Scan for the cell matching the given text and deliver its [X, Y] coordinate at center. 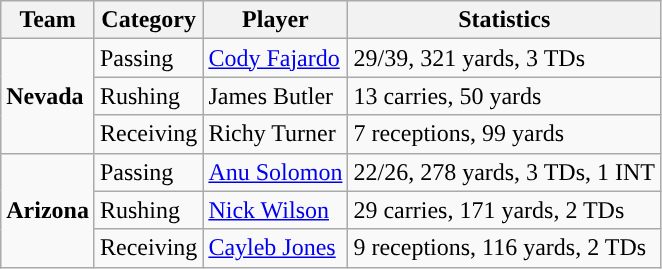
James Butler [276, 96]
Arizona [48, 210]
Richy Turner [276, 134]
Anu Solomon [276, 172]
22/26, 278 yards, 3 TDs, 1 INT [504, 172]
9 receptions, 116 yards, 2 TDs [504, 248]
Category [148, 20]
Nick Wilson [276, 210]
Statistics [504, 20]
Cody Fajardo [276, 58]
7 receptions, 99 yards [504, 134]
Nevada [48, 96]
29/39, 321 yards, 3 TDs [504, 58]
Team [48, 20]
Player [276, 20]
29 carries, 171 yards, 2 TDs [504, 210]
Cayleb Jones [276, 248]
13 carries, 50 yards [504, 96]
